Locate the cell with the specified text and output its [x, y] center coordinate. 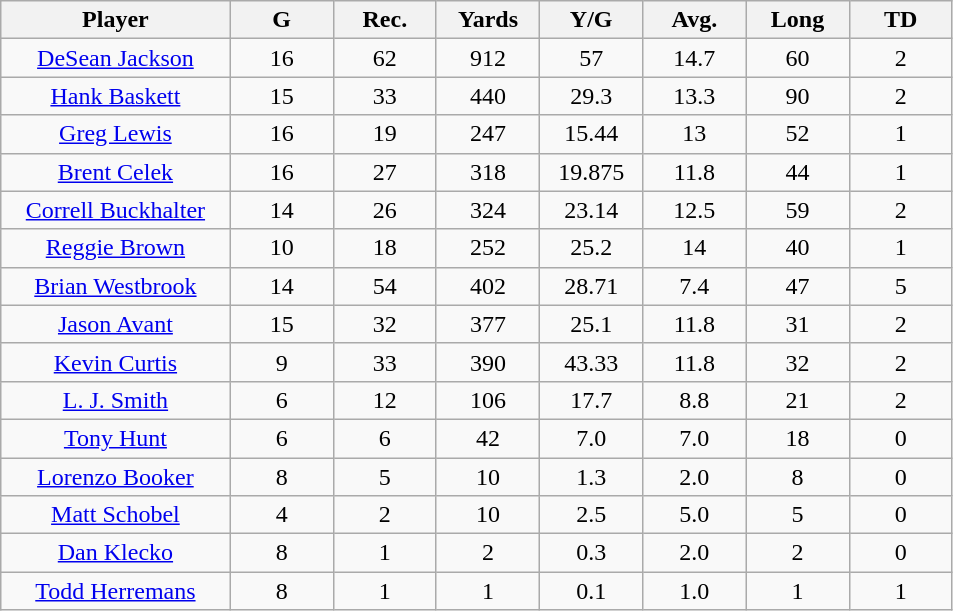
25.2 [592, 248]
19 [384, 134]
13.3 [694, 96]
440 [488, 96]
17.7 [592, 400]
Long [798, 20]
57 [592, 58]
TD [900, 20]
Dan Klecko [116, 553]
2.5 [592, 515]
21 [798, 400]
28.71 [592, 286]
Brian Westbrook [116, 286]
26 [384, 210]
47 [798, 286]
Reggie Brown [116, 248]
1.0 [694, 591]
42 [488, 438]
9 [282, 362]
Rec. [384, 20]
L. J. Smith [116, 400]
Y/G [592, 20]
Hank Baskett [116, 96]
52 [798, 134]
12.5 [694, 210]
Brent Celek [116, 172]
25.1 [592, 324]
0.3 [592, 553]
Avg. [694, 20]
43.33 [592, 362]
Greg Lewis [116, 134]
23.14 [592, 210]
14.7 [694, 58]
4 [282, 515]
27 [384, 172]
7.4 [694, 286]
912 [488, 58]
Yards [488, 20]
Correll Buckhalter [116, 210]
5.0 [694, 515]
Tony Hunt [116, 438]
19.875 [592, 172]
252 [488, 248]
Kevin Curtis [116, 362]
Todd Herremans [116, 591]
15.44 [592, 134]
62 [384, 58]
390 [488, 362]
59 [798, 210]
377 [488, 324]
402 [488, 286]
60 [798, 58]
324 [488, 210]
29.3 [592, 96]
DeSean Jackson [116, 58]
44 [798, 172]
318 [488, 172]
Jason Avant [116, 324]
12 [384, 400]
54 [384, 286]
1.3 [592, 477]
247 [488, 134]
106 [488, 400]
31 [798, 324]
90 [798, 96]
13 [694, 134]
Lorenzo Booker [116, 477]
0.1 [592, 591]
40 [798, 248]
Player [116, 20]
G [282, 20]
Matt Schobel [116, 515]
8.8 [694, 400]
